From the cell containing the given text, extract its center point as (x, y) coordinate. 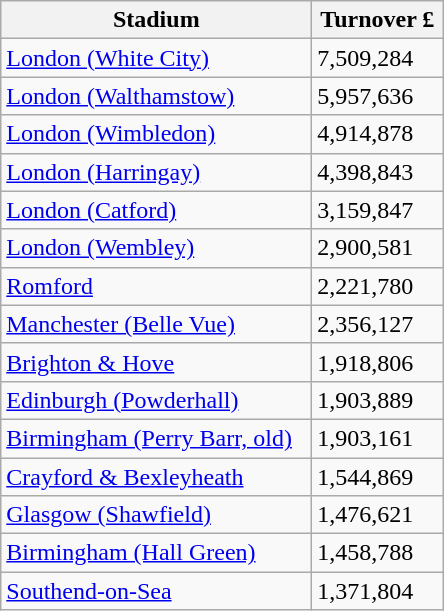
1,903,161 (378, 438)
1,918,806 (378, 362)
Birmingham (Perry Barr, old) (156, 438)
4,914,878 (378, 134)
London (Wimbledon) (156, 134)
5,957,636 (378, 96)
Stadium (156, 20)
1,544,869 (378, 477)
1,476,621 (378, 515)
2,356,127 (378, 324)
Brighton & Hove (156, 362)
Glasgow (Shawfield) (156, 515)
Manchester (Belle Vue) (156, 324)
3,159,847 (378, 210)
1,458,788 (378, 553)
London (Wembley) (156, 248)
London (Walthamstow) (156, 96)
2,221,780 (378, 286)
2,900,581 (378, 248)
Edinburgh (Powderhall) (156, 400)
4,398,843 (378, 172)
7,509,284 (378, 58)
Turnover £ (378, 20)
1,903,889 (378, 400)
1,371,804 (378, 591)
London (Catford) (156, 210)
London (White City) (156, 58)
Crayford & Bexleyheath (156, 477)
Birmingham (Hall Green) (156, 553)
Romford (156, 286)
Southend-on-Sea (156, 591)
London (Harringay) (156, 172)
